Provide the [x, y] coordinate of the cell's center where the given text is located.  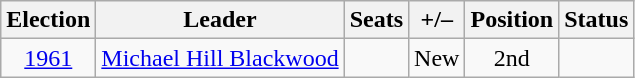
+/– [437, 20]
2nd [512, 58]
Election [48, 20]
New [437, 58]
Seats [376, 20]
1961 [48, 58]
Status [596, 20]
Position [512, 20]
Leader [220, 20]
Michael Hill Blackwood [220, 58]
